For the text-containing cell, return its midpoint in [X, Y] coordinate format. 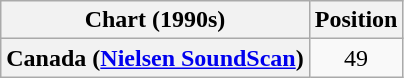
Position [356, 20]
49 [356, 58]
Canada (Nielsen SoundScan) [155, 58]
Chart (1990s) [155, 20]
